Output the (x, y) coordinate of the center of the cell containing the given text.  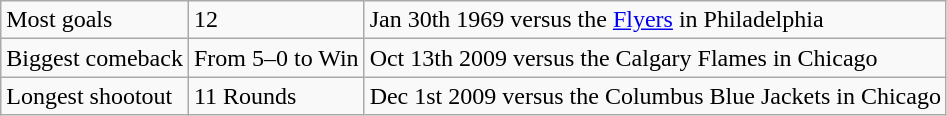
Dec 1st 2009 versus the Columbus Blue Jackets in Chicago (655, 96)
11 Rounds (276, 96)
12 (276, 20)
Longest shootout (95, 96)
Biggest comeback (95, 58)
Jan 30th 1969 versus the Flyers in Philadelphia (655, 20)
From 5–0 to Win (276, 58)
Most goals (95, 20)
Oct 13th 2009 versus the Calgary Flames in Chicago (655, 58)
